Output the (X, Y) coordinate of the center of the cell containing the given text.  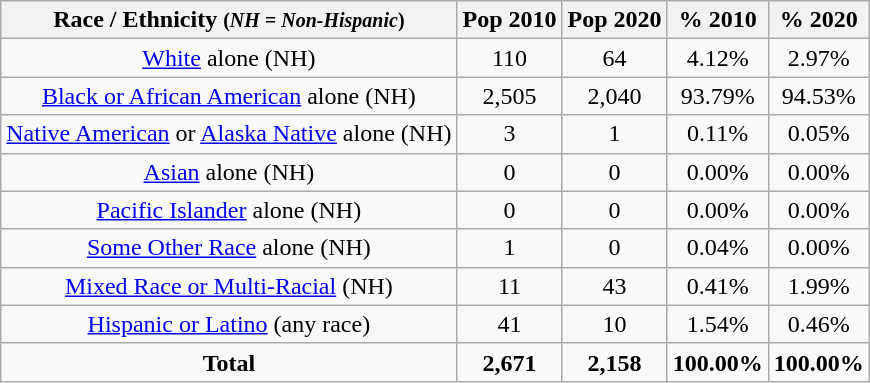
Race / Ethnicity (NH = Non-Hispanic) (229, 20)
Native American or Alaska Native alone (NH) (229, 134)
2,505 (510, 96)
11 (510, 286)
43 (614, 286)
Some Other Race alone (NH) (229, 248)
0.04% (718, 248)
110 (510, 58)
Black or African American alone (NH) (229, 96)
0.11% (718, 134)
% 2010 (718, 20)
2,158 (614, 362)
1.99% (818, 286)
2.97% (818, 58)
Pop 2020 (614, 20)
1.54% (718, 324)
Mixed Race or Multi-Racial (NH) (229, 286)
0.05% (818, 134)
0.41% (718, 286)
10 (614, 324)
% 2020 (818, 20)
41 (510, 324)
4.12% (718, 58)
2,040 (614, 96)
Pacific Islander alone (NH) (229, 210)
0.46% (818, 324)
3 (510, 134)
94.53% (818, 96)
2,671 (510, 362)
Total (229, 362)
Hispanic or Latino (any race) (229, 324)
64 (614, 58)
White alone (NH) (229, 58)
Pop 2010 (510, 20)
Asian alone (NH) (229, 172)
93.79% (718, 96)
